Locate the cell with the specified text and output its [X, Y] center coordinate. 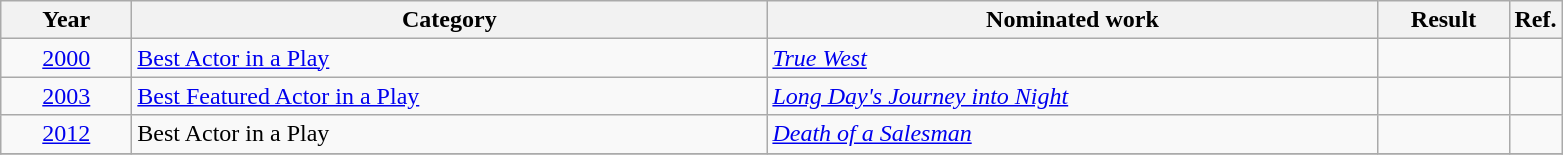
2003 [66, 96]
2012 [66, 134]
2000 [66, 58]
Category [450, 20]
Ref. [1536, 20]
True West [1072, 58]
Result [1444, 20]
Nominated work [1072, 20]
Long Day's Journey into Night [1072, 96]
Death of a Salesman [1072, 134]
Best Featured Actor in a Play [450, 96]
Year [66, 20]
